Detect which cell encompasses the target text, then output its (x, y) center coordinate. 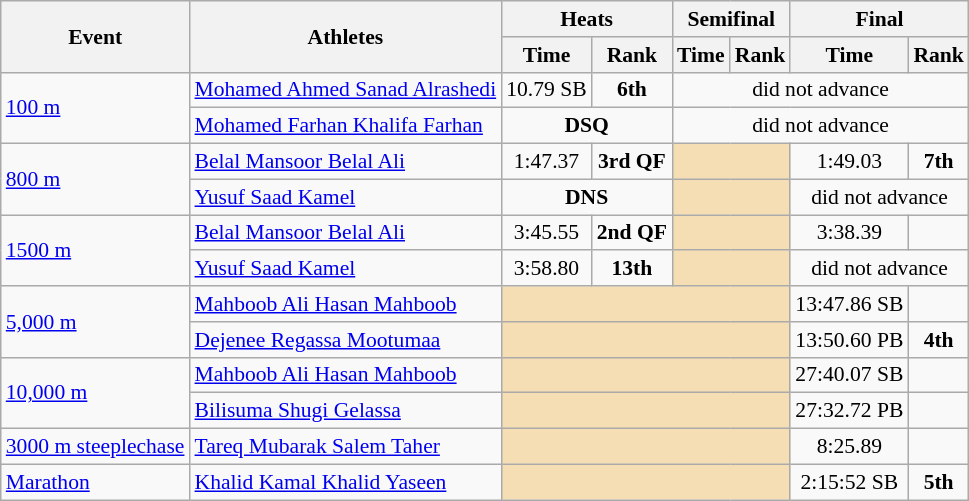
2:15:52 SB (849, 482)
13:50.60 PB (849, 340)
10,000 m (96, 392)
1:47.37 (546, 162)
DSQ (586, 126)
Mohamed Ahmed Sanad Alrashedi (346, 90)
Tareq Mubarak Salem Taher (346, 447)
7th (938, 162)
1500 m (96, 250)
13:47.86 SB (849, 304)
2nd QF (632, 233)
Dejenee Regassa Mootumaa (346, 340)
3000 m steeplechase (96, 447)
3:38.39 (849, 233)
4th (938, 340)
Bilisuma Shugi Gelassa (346, 411)
3:45.55 (546, 233)
5,000 m (96, 322)
Athletes (346, 36)
Semifinal (731, 19)
13th (632, 269)
Event (96, 36)
10.79 SB (546, 90)
3rd QF (632, 162)
800 m (96, 180)
5th (938, 482)
100 m (96, 108)
Marathon (96, 482)
3:58.80 (546, 269)
Khalid Kamal Khalid Yaseen (346, 482)
6th (632, 90)
27:40.07 SB (849, 375)
27:32.72 PB (849, 411)
DNS (586, 197)
Final (880, 19)
Mohamed Farhan Khalifa Farhan (346, 126)
1:49.03 (849, 162)
Heats (586, 19)
8:25.89 (849, 447)
